Scan for the cell matching the given text and deliver its [x, y] coordinate at center. 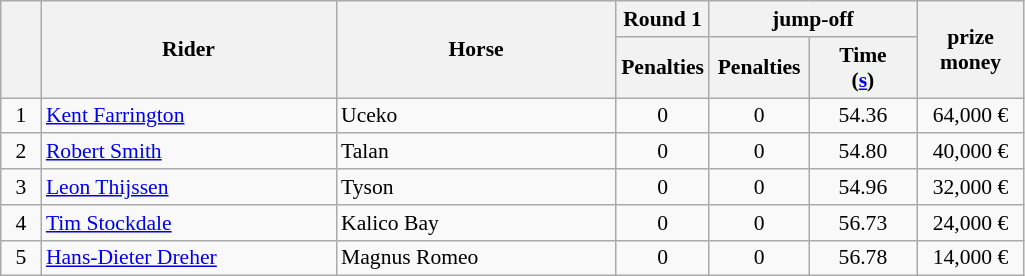
54.36 [863, 116]
32,000 € [971, 187]
4 [21, 223]
Tim Stockdale [188, 223]
64,000 € [971, 116]
Uceko [476, 116]
Robert Smith [188, 152]
Time(s) [863, 68]
Magnus Romeo [476, 258]
5 [21, 258]
jump-off [813, 19]
Kalico Bay [476, 223]
40,000 € [971, 152]
1 [21, 116]
Tyson [476, 187]
56.73 [863, 223]
Rider [188, 50]
Round 1 [662, 19]
2 [21, 152]
56.78 [863, 258]
54.96 [863, 187]
54.80 [863, 152]
3 [21, 187]
prizemoney [971, 50]
Talan [476, 152]
Hans-Dieter Dreher [188, 258]
Horse [476, 50]
Leon Thijssen [188, 187]
Kent Farrington [188, 116]
14,000 € [971, 258]
24,000 € [971, 223]
